Provide the (X, Y) coordinate of the cell's center where the given text is located.  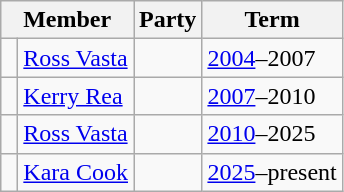
Term (272, 20)
2025–present (272, 172)
Party (168, 20)
Kara Cook (76, 172)
2004–2007 (272, 58)
2010–2025 (272, 134)
Kerry Rea (76, 96)
Member (68, 20)
2007–2010 (272, 96)
